Scan for the cell matching the given text and deliver its [x, y] coordinate at center. 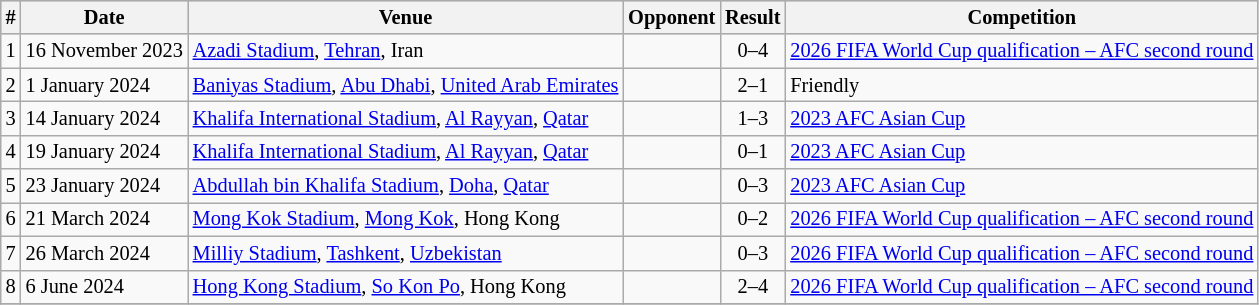
2–1 [752, 85]
23 January 2024 [104, 186]
0–4 [752, 51]
5 [11, 186]
Hong Kong Stadium, So Kon Po, Hong Kong [406, 287]
1–3 [752, 118]
2–4 [752, 287]
6 [11, 219]
19 January 2024 [104, 152]
16 November 2023 [104, 51]
3 [11, 118]
Opponent [672, 17]
Venue [406, 17]
0–2 [752, 219]
8 [11, 287]
0–1 [752, 152]
Abdullah bin Khalifa Stadium, Doha, Qatar [406, 186]
1 January 2024 [104, 85]
26 March 2024 [104, 253]
14 January 2024 [104, 118]
Baniyas Stadium, Abu Dhabi, United Arab Emirates [406, 85]
Friendly [1022, 85]
4 [11, 152]
Result [752, 17]
# [11, 17]
7 [11, 253]
Milliy Stadium, Tashkent, Uzbekistan [406, 253]
21 March 2024 [104, 219]
2 [11, 85]
Azadi Stadium, Tehran, Iran [406, 51]
6 June 2024 [104, 287]
Mong Kok Stadium, Mong Kok, Hong Kong [406, 219]
Date [104, 17]
1 [11, 51]
Competition [1022, 17]
